Return (x, y) of the center of cell containing provided text 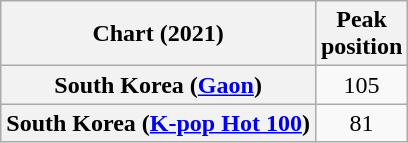
Chart (2021) (158, 34)
South Korea (Gaon) (158, 85)
105 (361, 85)
81 (361, 123)
Peakposition (361, 34)
South Korea (K-pop Hot 100) (158, 123)
